Find where the given text appears and provide that cell's center as [x, y] coordinate. 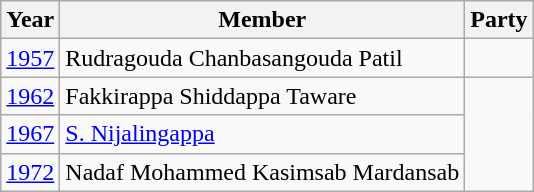
Party [499, 20]
1957 [30, 58]
Nadaf Mohammed Kasimsab Mardansab [262, 172]
1962 [30, 96]
Fakkirappa Shiddappa Taware [262, 96]
Year [30, 20]
1972 [30, 172]
1967 [30, 134]
Rudragouda Chanbasangouda Patil [262, 58]
S. Nijalingappa [262, 134]
Member [262, 20]
